Search for the cell housing the specified text and yield its (x, y) center coordinate. 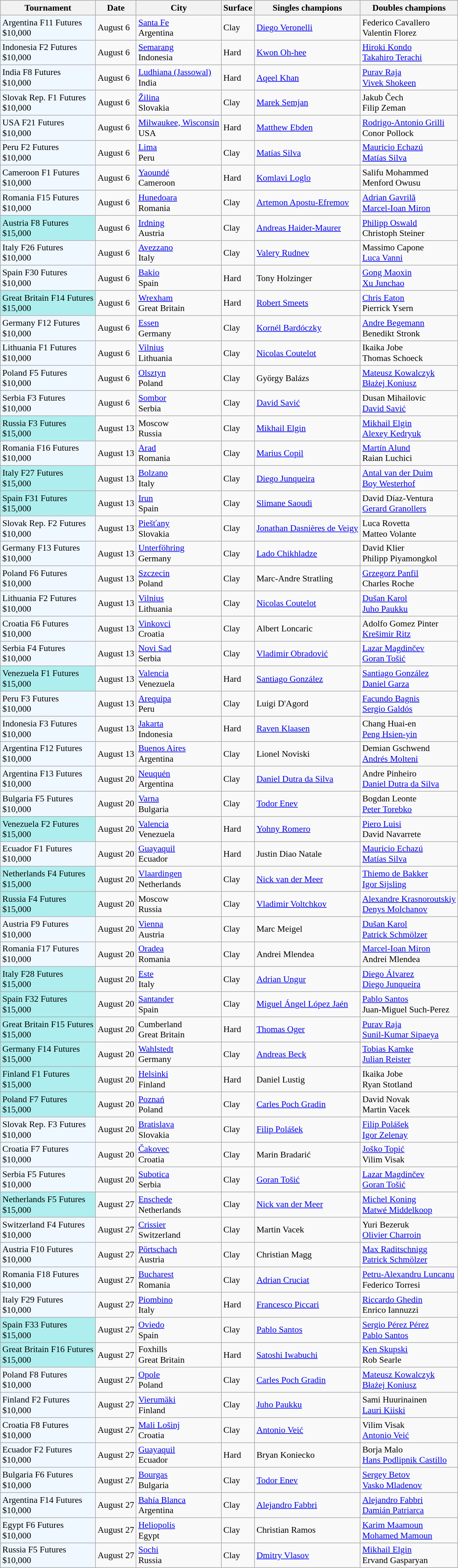
Serbia F3 Futures$10,000 (48, 403)
Aqeel Khan (308, 78)
Demian Gschwend Andrés Molteni (409, 754)
Yohny Romero (308, 829)
Diego Junqueira (308, 479)
LimaPeru (179, 152)
Germany F14 Futures$15,000 (48, 1055)
Matías Silva (308, 152)
Andreas Haider-Maurer (308, 228)
PoznańPoland (179, 1105)
Serbia F5 Futures$10,000 (48, 1180)
Russia F5 Futures$10,000 (48, 1555)
Federico Cavallero Valentin Florez (409, 28)
WahlstedtGermany (179, 1055)
Purav Raja Sunil-Kumar Sipaeya (409, 1029)
OlsztynPoland (179, 379)
Slovak Rep. F3 Futures$10,000 (48, 1129)
Great Britain F14 Futures$15,000 (48, 303)
Spain F33 Futures$15,000 (48, 1330)
Karim Maamoun Mohamed Mamoun (409, 1530)
Vladimir Voltchkov (308, 904)
VlaardingenNetherlands (179, 879)
CrissierSwitzerland (179, 1230)
Martín Alund Raian Luchici (409, 453)
Poland F8 Futures$10,000 (48, 1380)
Michel Koning Matwé Middelkoop (409, 1205)
Austria F10 Futures$10,000 (48, 1255)
Spain F32 Futures$15,000 (48, 1005)
Germany F13 Futures$10,000 (48, 553)
Romania F18 Futures$10,000 (48, 1280)
Sergey Betov Vasko Mladenov (409, 1480)
Slovak Rep. F1 Futures$10,000 (48, 102)
Piero Luisi David Navarrete (409, 829)
Netherlands F4 Futures$15,000 (48, 879)
Bryan Koniecko (308, 1455)
FoxhillsGreat Britain (179, 1355)
PiombinoItaly (179, 1305)
Dusan Mihailovic David Savić (409, 403)
Valery Rudnev (308, 253)
David Klier Philipp Piyamongkol (409, 553)
Switzerland F4 Futures$10,000 (48, 1230)
Vilim Visak Antonio Veić (409, 1430)
Antonio Veić (308, 1430)
Borja Malo Hans Podlipnik Castillo (409, 1455)
Egypt F6 Futures$10,000 (48, 1530)
Hiroki Kondo Takahiro Terachi (409, 52)
Purav Raja Vivek Shokeen (409, 78)
Goran Tošić (308, 1180)
Argentina F13 Futures$10,000 (48, 779)
Daniel Lustig (308, 1079)
Tony Holzinger (308, 278)
Joško Topić Vilim Visak (409, 1155)
Matthew Ebden (308, 128)
Christian Magg (308, 1255)
Santiago González (308, 678)
BucharestRomania (179, 1280)
Diego Veronelli (308, 28)
Pablo Santos (308, 1330)
Antal van der Duim Boy Westerhof (409, 479)
Rodrigo-Antonio Grilli Conor Pollock (409, 128)
Italy F27 Futures$15,000 (48, 479)
BratislavaSlovakia (179, 1129)
Gong Maoxin Xu Junchao (409, 278)
Bulgaria F5 Futures$10,000 (48, 804)
Adrian Cruciat (308, 1280)
Philipp Oswald Christoph Steiner (409, 228)
Alexandre Krasnoroutskiy Denys Molchanov (409, 904)
David Díaz-Ventura Gerard Granollers (409, 503)
Poland F5 Futures$10,000 (48, 379)
USA F21 Futures$10,000 (48, 128)
Germany F12 Futures$10,000 (48, 328)
Marc-Andre Stratling (308, 579)
Ludhiana (Jassowal)India (179, 78)
ŽilinaSlovakia (179, 102)
Christian Ramos (308, 1530)
Great Britain F15 Futures$15,000 (48, 1029)
EssenGermany (179, 328)
Chris Eaton Pierrick Ysern (409, 303)
Marin Bradarić (308, 1155)
India F8 Futures$10,000 (48, 78)
AradRomania (179, 453)
PiešťanySlovakia (179, 529)
Max Raditschnigg Patrick Schmölzer (409, 1255)
JakartaIndonesia (179, 728)
Mikhail Elgin Alexey Kedryuk (409, 429)
Tournament (48, 8)
Croatia F6 Futures$10,000 (48, 629)
Singles champions (308, 8)
Venezuela F2 Futures$15,000 (48, 829)
CumberlandGreat Britain (179, 1029)
OradeaRomania (179, 954)
Tobias Kamke Julian Reister (409, 1055)
Ecuador F1 Futures$10,000 (48, 854)
Jakub Čech Filip Zeman (409, 102)
EnschedeNetherlands (179, 1205)
Adrian Ungur (308, 979)
Spain F31 Futures$15,000 (48, 503)
ViennaAustria (179, 929)
Dmitry Vlasov (308, 1555)
Santiago González Daniel Garza (409, 678)
Date (115, 8)
NeuquénArgentina (179, 779)
AvezzanoItaly (179, 253)
Netherlands F5 Futures$15,000 (48, 1205)
Argentina F12 Futures$10,000 (48, 754)
Kwon Oh-hee (308, 52)
Russia F4 Futures$15,000 (48, 904)
OpolePoland (179, 1380)
Facundo Bagnis Sergio Galdós (409, 704)
SomborSerbia (179, 403)
Peru F3 Futures$10,000 (48, 704)
Lionel Noviski (308, 754)
Thomas Oger (308, 1029)
David Savić (308, 403)
Italy F28 Futures$15,000 (48, 979)
VierumäkiFinland (179, 1405)
Italy F26 Futures$10,000 (48, 253)
Miguel Ángel López Jaén (308, 1005)
Finland F2 Futures$10,000 (48, 1405)
Santa FeArgentina (179, 28)
Riccardo Ghedin Enrico Iannuzzi (409, 1305)
Novi SadSerbia (179, 654)
Raven Klaasen (308, 728)
Filip Polášek Igor Zelenay (409, 1129)
Venezuela F1 Futures$15,000 (48, 678)
Argentina F11 Futures$10,000 (48, 28)
Buenos AiresArgentina (179, 754)
Vladimir Obradović (308, 654)
Thiemo de Bakker Igor Sijsling (409, 879)
Mikhail Elgin (308, 429)
Filip Polášek (308, 1129)
Massimo Capone Luca Vanni (409, 253)
Austria F9 Futures$10,000 (48, 929)
EsteItaly (179, 979)
Finland F1 Futures$15,000 (48, 1079)
Justin Diao Natale (308, 854)
BolzanoItaly (179, 479)
Sergio Pérez Pérez Pablo Santos (409, 1330)
HeliopolisEgypt (179, 1530)
Salifu Mohammed Menford Owusu (409, 178)
Cameroon F1 Futures$10,000 (48, 178)
Luca Rovetta Matteo Volante (409, 529)
Bulgaria F6 Futures$10,000 (48, 1480)
Romania F17 Futures$10,000 (48, 954)
Grzegorz Panfil Charles Roche (409, 579)
Kornél Bardóczky (308, 328)
Slimane Saoudi (308, 503)
Juho Paukku (308, 1405)
Komlavi Loglo (308, 178)
Poland F6 Futures$10,000 (48, 579)
ArequipaPeru (179, 704)
Ikaika Jobe Thomas Schoeck (409, 353)
Alejandro Fabbri Damián Patriarca (409, 1505)
Petru-Alexandru Luncanu Federico Torresi (409, 1280)
Andre Pinheiro Daniel Dutra da Silva (409, 779)
Bogdan Leonte Peter Torebko (409, 804)
Marc Meigel (308, 929)
Martin Vacek (308, 1230)
Lithuania F1 Futures$10,000 (48, 353)
Croatia F8 Futures$10,000 (48, 1430)
Mali LošinjCroatia (179, 1430)
City (179, 8)
Ecuador F2 Futures$10,000 (48, 1455)
Adrian Gavrilă Marcel-Ioan Miron (409, 203)
Satoshi Iwabuchi (308, 1355)
IrunSpain (179, 503)
Albert Loncaric (308, 629)
Yuri Bezeruk Olivier Charroin (409, 1230)
Pablo Santos Juan-Miguel Such-Perez (409, 1005)
Marius Copil (308, 453)
Adolfo Gomez Pinter Krešimir Ritz (409, 629)
Jonathan Dasnières de Veigy (308, 529)
SzczecinPoland (179, 579)
Lithuania F2 Futures$10,000 (48, 604)
WrexhamGreat Britain (179, 303)
Poland F7 Futures$15,000 (48, 1105)
PörtschachAustria (179, 1255)
Austria F8 Futures$15,000 (48, 228)
Romania F16 Futures$10,000 (48, 453)
YaoundéCameroon (179, 178)
Croatia F7 Futures$10,000 (48, 1155)
Artemon Apostu-Efremov (308, 203)
SantanderSpain (179, 1005)
Francesco Piccari (308, 1305)
Ikaika Jobe Ryan Stotland (409, 1079)
Surface (238, 8)
Doubles champions (409, 8)
Luigi D'Agord (308, 704)
Andreas Beck (308, 1055)
BourgasBulgaria (179, 1480)
SuboticaSerbia (179, 1180)
Daniel Dutra da Silva (308, 779)
Mikhail Elgin Ervand Gasparyan (409, 1555)
HunedoaraRomania (179, 203)
György Balázs (308, 379)
Bahía BlancaArgentina (179, 1505)
OviedoSpain (179, 1330)
Argentina F14 Futures$10,000 (48, 1505)
Chang Huai-en Peng Hsien-yin (409, 728)
BakioSpain (179, 278)
Indonesia F2 Futures$10,000 (48, 52)
Serbia F4 Futures$10,000 (48, 654)
SochiRussia (179, 1555)
UnterföhringGermany (179, 553)
Great Britain F16 Futures$15,000 (48, 1355)
Dušan Karol Patrick Schmölzer (409, 929)
Italy F29 Futures$10,000 (48, 1305)
Milwaukee, WisconsinUSA (179, 128)
HelsinkiFinland (179, 1079)
Marcel-Ioan Miron Andrei Mlendea (409, 954)
Sami Huurinainen Lauri Kiiski (409, 1405)
Diego Álvarez Diego Junqueira (409, 979)
David Novak Martin Vacek (409, 1105)
Slovak Rep. F2 Futures$10,000 (48, 529)
ČakovecCroatia (179, 1155)
Robert Smeets (308, 303)
Romania F15 Futures$10,000 (48, 203)
Ken Skupski Rob Searle (409, 1355)
Marek Semjan (308, 102)
IrdningAustria (179, 228)
VinkovciCroatia (179, 629)
Lado Chikhladze (308, 553)
Dušan Karol Juho Paukku (409, 604)
Spain F30 Futures$10,000 (48, 278)
Andre Begemann Benedikt Stronk (409, 328)
Indonesia F3 Futures$10,000 (48, 728)
Peru F2 Futures$10,000 (48, 152)
SemarangIndonesia (179, 52)
Alejandro Fabbri (308, 1505)
Russia F3 Futures$15,000 (48, 429)
Andrei Mlendea (308, 954)
VarnaBulgaria (179, 804)
